Identify which cell holds the provided text, then report its (x, y) central coordinate. 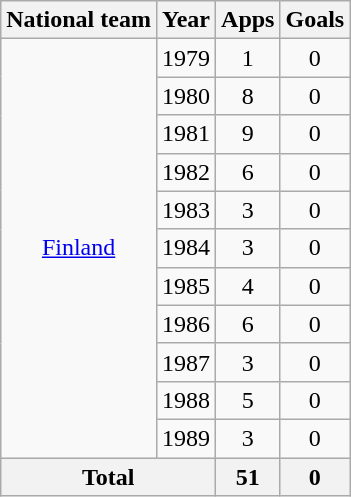
8 (248, 96)
1 (248, 58)
Finland (79, 248)
Apps (248, 20)
1988 (186, 400)
1989 (186, 438)
Year (186, 20)
1987 (186, 362)
51 (248, 477)
1983 (186, 210)
1981 (186, 134)
Total (108, 477)
4 (248, 286)
National team (79, 20)
1979 (186, 58)
1985 (186, 286)
1980 (186, 96)
1982 (186, 172)
Goals (315, 20)
1986 (186, 324)
5 (248, 400)
9 (248, 134)
1984 (186, 248)
